Determine the (X, Y) coordinate at the center of the cell enclosing the given text.  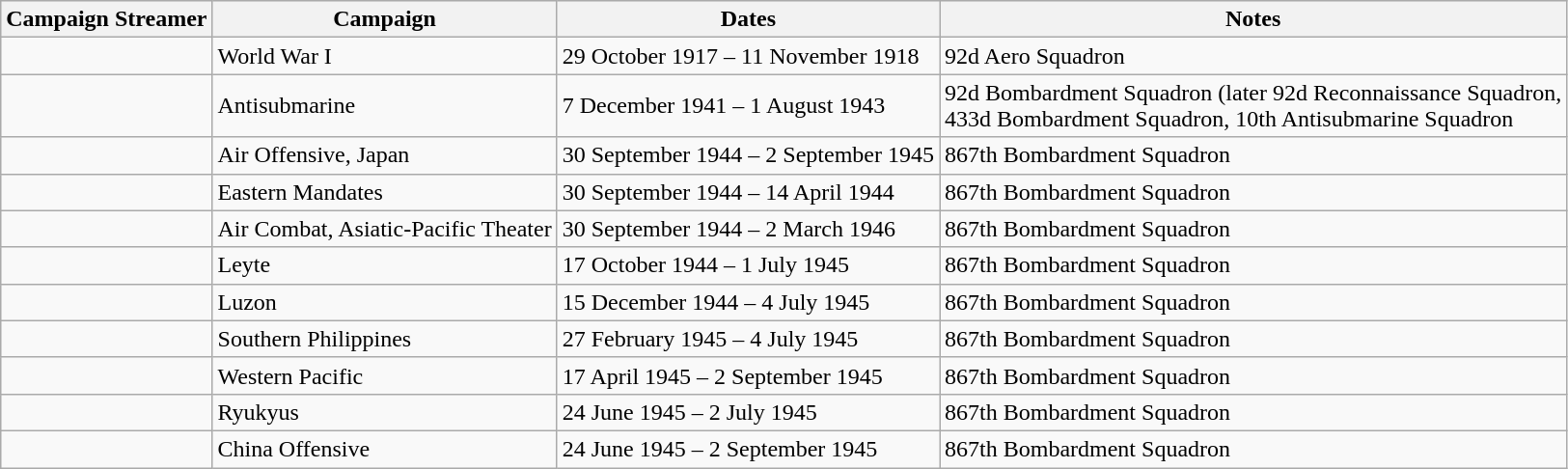
Leyte (384, 265)
30 September 1944 – 14 April 1944 (748, 192)
27 February 1945 – 4 July 1945 (748, 339)
17 October 1944 – 1 July 1945 (748, 265)
24 June 1945 – 2 July 1945 (748, 412)
China Offensive (384, 449)
Luzon (384, 302)
Antisubmarine (384, 106)
92d Bombardment Squadron (later 92d Reconnaissance Squadron, 433d Bombardment Squadron, 10th Antisubmarine Squadron (1253, 106)
Air Offensive, Japan (384, 155)
Ryukyus (384, 412)
Notes (1253, 19)
92d Aero Squadron (1253, 56)
30 September 1944 – 2 March 1946 (748, 229)
Dates (748, 19)
Western Pacific (384, 375)
30 September 1944 – 2 September 1945 (748, 155)
29 October 1917 – 11 November 1918 (748, 56)
15 December 1944 – 4 July 1945 (748, 302)
Southern Philippines (384, 339)
World War I (384, 56)
Eastern Mandates (384, 192)
Campaign Streamer (106, 19)
24 June 1945 – 2 September 1945 (748, 449)
Campaign (384, 19)
Air Combat, Asiatic-Pacific Theater (384, 229)
7 December 1941 – 1 August 1943 (748, 106)
17 April 1945 – 2 September 1945 (748, 375)
